Scan for the cell matching the given text and deliver its (x, y) coordinate at center. 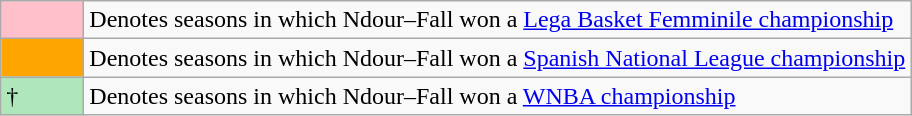
Denotes seasons in which Ndour–Fall won a Spanish National League championship (498, 58)
† (42, 96)
Denotes seasons in which Ndour–Fall won a WNBA championship (498, 96)
Denotes seasons in which Ndour–Fall won a Lega Basket Femminile championship (498, 20)
